From the cell containing the given text, extract its center point as (x, y) coordinate. 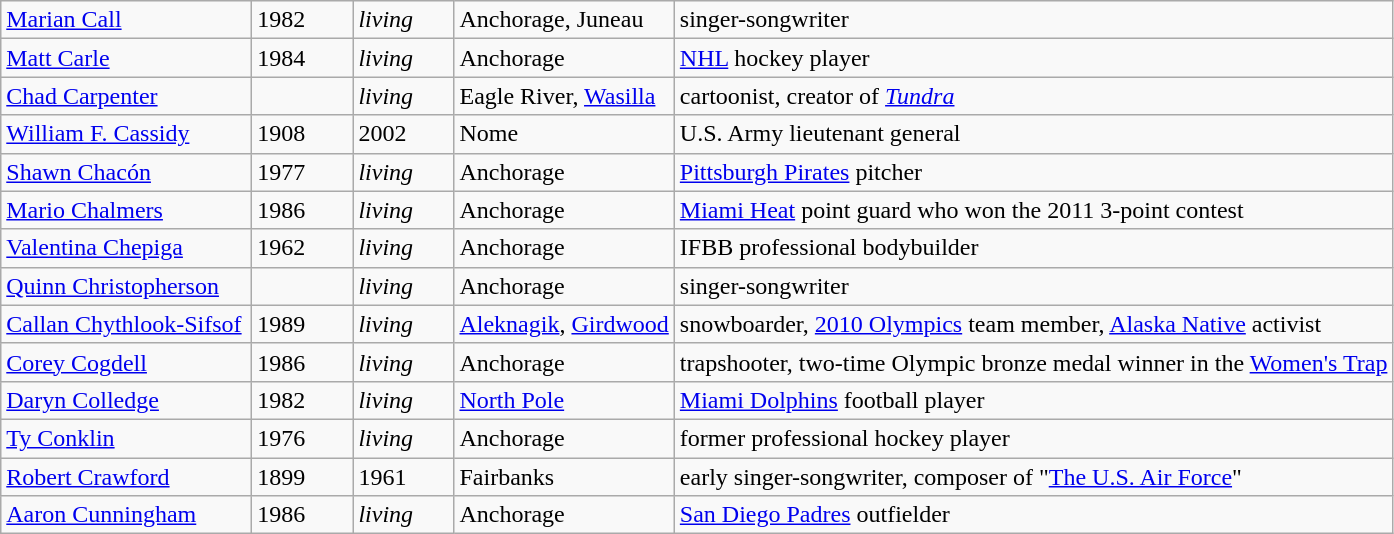
IFBB professional bodybuilder (1034, 248)
Miami Dolphins football player (1034, 400)
Mario Chalmers (126, 210)
2002 (404, 134)
Callan Chythlook-Sifsof (126, 324)
Aleknagik, Girdwood (564, 324)
Marian Call (126, 20)
Pittsburgh Pirates pitcher (1034, 172)
1977 (302, 172)
Shawn Chacón (126, 172)
Ty Conklin (126, 438)
Robert Crawford (126, 477)
1962 (302, 248)
Chad Carpenter (126, 96)
Matt Carle (126, 58)
trapshooter, two-time Olympic bronze medal winner in the Women's Trap (1034, 362)
1899 (302, 477)
1976 (302, 438)
Anchorage, Juneau (564, 20)
Fairbanks (564, 477)
Daryn Colledge (126, 400)
Corey Cogdell (126, 362)
Quinn Christopherson (126, 286)
William F. Cassidy (126, 134)
1989 (302, 324)
U.S. Army lieutenant general (1034, 134)
Miami Heat point guard who won the 2011 3-point contest (1034, 210)
Nome (564, 134)
San Diego Padres outfielder (1034, 515)
cartoonist, creator of Tundra (1034, 96)
1961 (404, 477)
Aaron Cunningham (126, 515)
Eagle River, Wasilla (564, 96)
1984 (302, 58)
North Pole (564, 400)
early singer-songwriter, composer of "The U.S. Air Force" (1034, 477)
1908 (302, 134)
Valentina Chepiga (126, 248)
NHL hockey player (1034, 58)
former professional hockey player (1034, 438)
snowboarder, 2010 Olympics team member, Alaska Native activist (1034, 324)
